Capture the cell that displays the provided text and extract its [x, y] central coordinate. 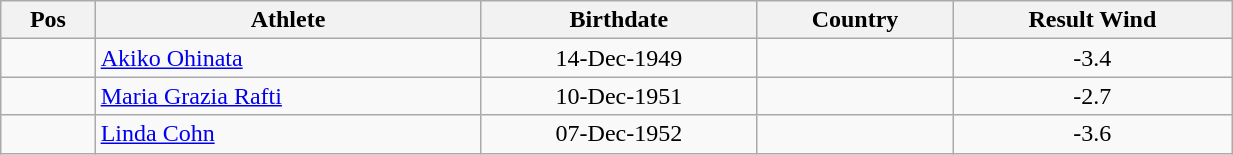
Result Wind [1092, 20]
07-Dec-1952 [619, 134]
Maria Grazia Rafti [288, 96]
Country [855, 20]
-2.7 [1092, 96]
14-Dec-1949 [619, 58]
Pos [48, 20]
Akiko Ohinata [288, 58]
Linda Cohn [288, 134]
-3.4 [1092, 58]
-3.6 [1092, 134]
10-Dec-1951 [619, 96]
Athlete [288, 20]
Birthdate [619, 20]
